Provide the [X, Y] coordinate of the cell's center where the given text is located.  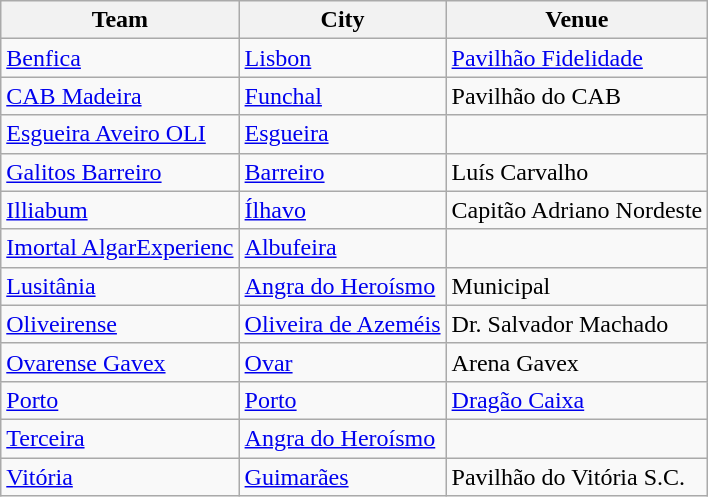
Ovarense Gavex [120, 362]
Pavilhão do CAB [577, 96]
Albufeira [342, 248]
Municipal [577, 286]
CAB Madeira [120, 96]
Luís Carvalho [577, 172]
Barreiro [342, 172]
Lisbon [342, 58]
Esgueira [342, 134]
Galitos Barreiro [120, 172]
Terceira [120, 438]
Pavilhão Fidelidade [577, 58]
Lusitânia [120, 286]
Pavilhão do Vitória S.C. [577, 477]
Dr. Salvador Machado [577, 324]
Ovar [342, 362]
City [342, 20]
Esgueira Aveiro OLI [120, 134]
Capitão Adriano Nordeste [577, 210]
Oliveirense [120, 324]
Team [120, 20]
Ílhavo [342, 210]
Dragão Caixa [577, 400]
Vitória [120, 477]
Imortal AlgarExperienc [120, 248]
Guimarães [342, 477]
Illiabum [120, 210]
Benfica [120, 58]
Arena Gavex [577, 362]
Oliveira de Azeméis [342, 324]
Funchal [342, 96]
Venue [577, 20]
